Determine the (X, Y) coordinate at the center of the cell enclosing the given text.  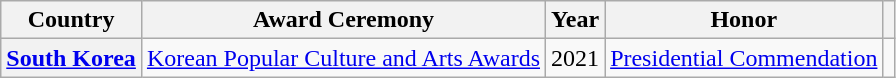
2021 (576, 58)
Honor (744, 20)
Presidential Commendation (744, 58)
Award Ceremony (343, 20)
Year (576, 20)
Korean Popular Culture and Arts Awards (343, 58)
South Korea (72, 58)
Country (72, 20)
